Capture the cell that displays the provided text and extract its [X, Y] central coordinate. 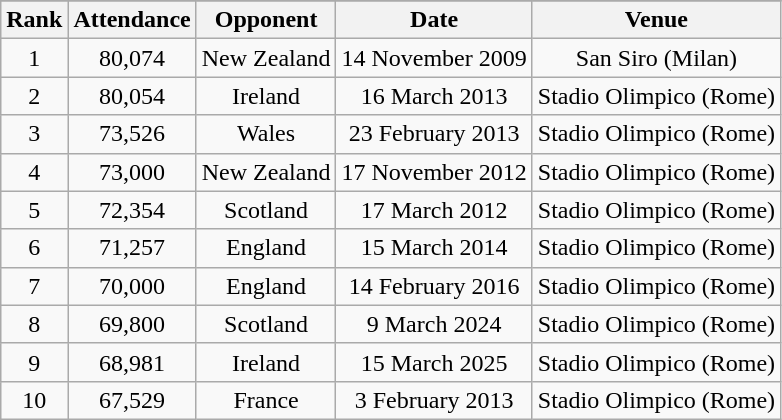
15 March 2025 [434, 362]
San Siro (Milan) [656, 58]
73,526 [132, 134]
67,529 [132, 400]
16 March 2013 [434, 96]
17 March 2012 [434, 210]
Wales [266, 134]
Rank [34, 20]
71,257 [132, 248]
3 [34, 134]
14 February 2016 [434, 286]
Venue [656, 20]
15 March 2014 [434, 248]
Attendance [132, 20]
70,000 [132, 286]
France [266, 400]
9 March 2024 [434, 324]
8 [34, 324]
3 February 2013 [434, 400]
4 [34, 172]
7 [34, 286]
Opponent [266, 20]
73,000 [132, 172]
17 November 2012 [434, 172]
5 [34, 210]
72,354 [132, 210]
80,054 [132, 96]
2 [34, 96]
68,981 [132, 362]
14 November 2009 [434, 58]
69,800 [132, 324]
23 February 2013 [434, 134]
10 [34, 400]
80,074 [132, 58]
1 [34, 58]
Date [434, 20]
6 [34, 248]
9 [34, 362]
